Capture the cell that displays the provided text and extract its (X, Y) central coordinate. 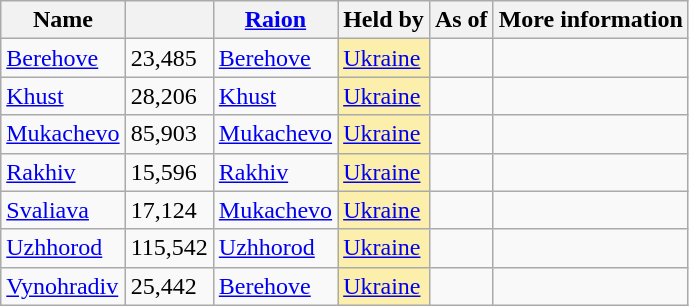
More information (590, 20)
15,596 (169, 172)
25,442 (169, 286)
Held by (384, 20)
Raion (275, 20)
Name (63, 20)
17,124 (169, 210)
Svaliava (63, 210)
115,542 (169, 248)
85,903 (169, 134)
As of (461, 20)
Vynohradiv (63, 286)
23,485 (169, 58)
28,206 (169, 96)
